Detect which cell encompasses the target text, then output its [X, Y] center coordinate. 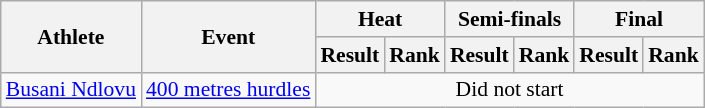
Heat [380, 19]
Did not start [509, 90]
Athlete [71, 36]
Event [228, 36]
Semi-finals [510, 19]
400 metres hurdles [228, 90]
Busani Ndlovu [71, 90]
Final [638, 19]
